Capture the cell that displays the provided text and extract its [x, y] central coordinate. 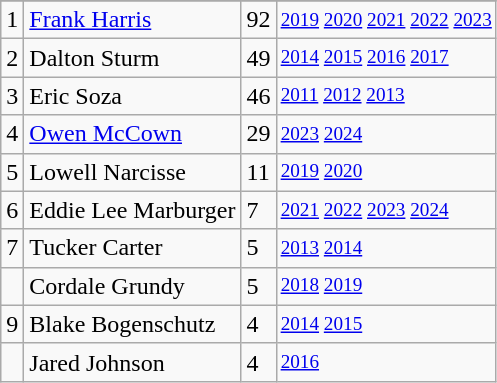
11 [258, 172]
Cordale Grundy [132, 286]
2013 2014 [386, 248]
2019 2020 2021 2022 2023 [386, 20]
2023 2024 [386, 134]
2018 2019 [386, 286]
49 [258, 58]
29 [258, 134]
Eric Soza [132, 96]
Blake Bogenschutz [132, 324]
Lowell Narcisse [132, 172]
Eddie Lee Marburger [132, 210]
2014 2015 [386, 324]
92 [258, 20]
2021 2022 2023 2024 [386, 210]
Jared Johnson [132, 362]
9 [12, 324]
46 [258, 96]
2011 2012 2013 [386, 96]
6 [12, 210]
1 [12, 20]
Dalton Sturm [132, 58]
2 [12, 58]
Owen McCown [132, 134]
Tucker Carter [132, 248]
Frank Harris [132, 20]
2016 [386, 362]
2014 2015 2016 2017 [386, 58]
3 [12, 96]
2019 2020 [386, 172]
